Determine the [x, y] coordinate at the center of the cell enclosing the given text.  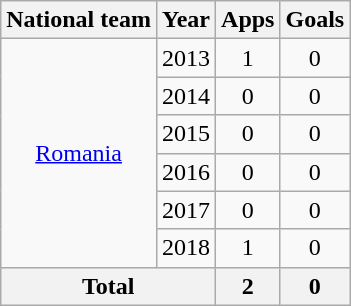
2013 [186, 58]
2014 [186, 96]
2016 [186, 172]
National team [79, 20]
Apps [248, 20]
Total [108, 286]
2015 [186, 134]
2 [248, 286]
Year [186, 20]
Goals [315, 20]
2017 [186, 210]
2018 [186, 248]
Romania [79, 153]
